Return (x, y) of the center of cell containing provided text 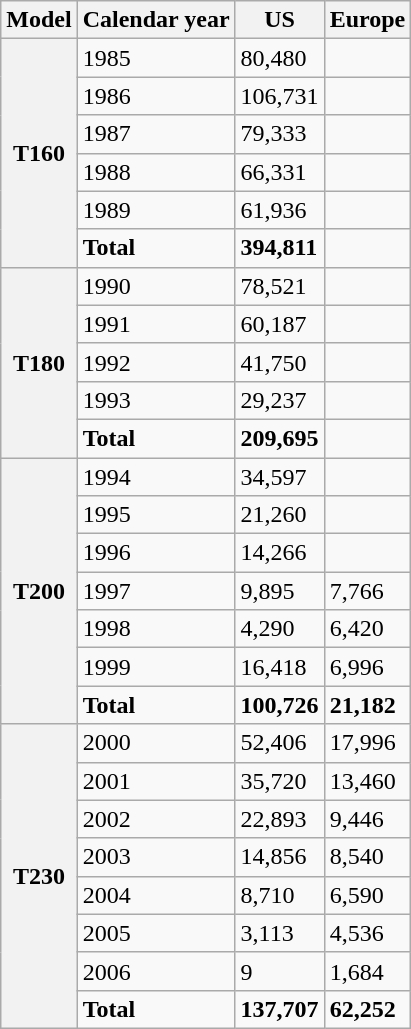
6,420 (368, 629)
61,936 (280, 210)
2002 (156, 819)
1989 (156, 210)
14,856 (280, 857)
T180 (39, 362)
14,266 (280, 553)
17,996 (368, 743)
394,811 (280, 248)
21,260 (280, 515)
1,684 (368, 971)
22,893 (280, 819)
1991 (156, 324)
1995 (156, 515)
1996 (156, 553)
2004 (156, 895)
60,187 (280, 324)
35,720 (280, 781)
6,996 (368, 667)
4,290 (280, 629)
9,446 (368, 819)
2005 (156, 933)
1999 (156, 667)
100,726 (280, 705)
1985 (156, 58)
41,750 (280, 362)
1986 (156, 96)
1987 (156, 134)
6,590 (368, 895)
Europe (368, 20)
1993 (156, 400)
US (280, 20)
T160 (39, 153)
8,540 (368, 857)
52,406 (280, 743)
T230 (39, 876)
8,710 (280, 895)
13,460 (368, 781)
62,252 (368, 1009)
1990 (156, 286)
16,418 (280, 667)
Calendar year (156, 20)
78,521 (280, 286)
1997 (156, 591)
209,695 (280, 438)
T200 (39, 591)
1998 (156, 629)
2001 (156, 781)
9,895 (280, 591)
7,766 (368, 591)
4,536 (368, 933)
21,182 (368, 705)
29,237 (280, 400)
79,333 (280, 134)
66,331 (280, 172)
137,707 (280, 1009)
1992 (156, 362)
34,597 (280, 477)
2000 (156, 743)
2003 (156, 857)
9 (280, 971)
1988 (156, 172)
80,480 (280, 58)
3,113 (280, 933)
1994 (156, 477)
2006 (156, 971)
106,731 (280, 96)
Model (39, 20)
